From the cell containing the given text, extract its center point as (X, Y) coordinate. 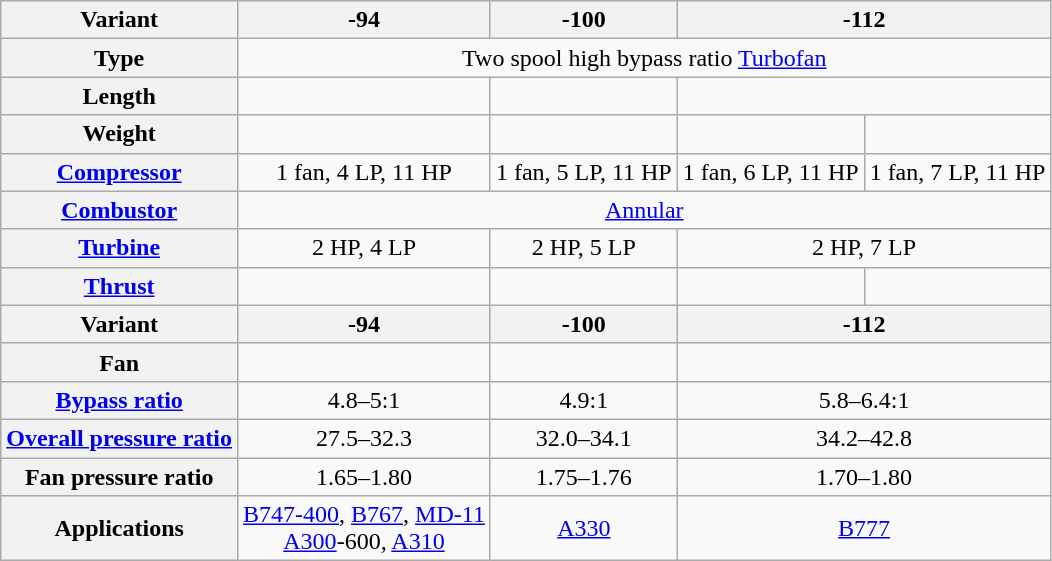
1 fan, 6 LP, 11 HP (770, 172)
1.70–1.80 (864, 477)
Fan (120, 362)
Bypass ratio (120, 400)
2 HP, 5 LP (584, 248)
1 fan, 5 LP, 11 HP (584, 172)
Turbine (120, 248)
A330 (584, 528)
Combustor (120, 210)
B777 (864, 528)
34.2–42.8 (864, 438)
Annular (644, 210)
1 fan, 7 LP, 11 HP (958, 172)
Length (120, 96)
B747-400, B767, MD-11A300-600, A310 (364, 528)
1 fan, 4 LP, 11 HP (364, 172)
Fan pressure ratio (120, 477)
Type (120, 58)
Thrust (120, 286)
27.5–32.3 (364, 438)
2 HP, 7 LP (864, 248)
1.75–1.76 (584, 477)
1.65–1.80 (364, 477)
4.8–5:1 (364, 400)
2 HP, 4 LP (364, 248)
Overall pressure ratio (120, 438)
32.0–34.1 (584, 438)
Compressor (120, 172)
4.9:1 (584, 400)
Weight (120, 134)
5.8–6.4:1 (864, 400)
Applications (120, 528)
Two spool high bypass ratio Turbofan (644, 58)
